For the text-containing cell, return its midpoint in [X, Y] coordinate format. 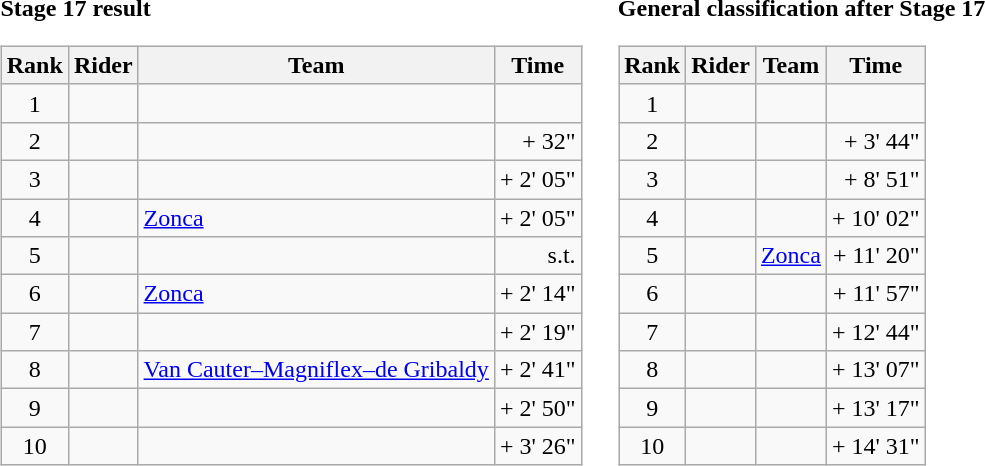
Van Cauter–Magniflex–de Gribaldy [316, 370]
+ 13' 07" [876, 370]
+ 2' 19" [538, 332]
+ 11' 20" [876, 256]
+ 2' 50" [538, 408]
+ 3' 26" [538, 446]
+ 11' 57" [876, 294]
s.t. [538, 256]
+ 32" [538, 141]
+ 13' 17" [876, 408]
+ 12' 44" [876, 332]
+ 2' 14" [538, 294]
+ 3' 44" [876, 141]
+ 8' 51" [876, 179]
+ 10' 02" [876, 217]
+ 14' 31" [876, 446]
+ 2' 41" [538, 370]
